Scan for the cell matching the given text and deliver its [x, y] coordinate at center. 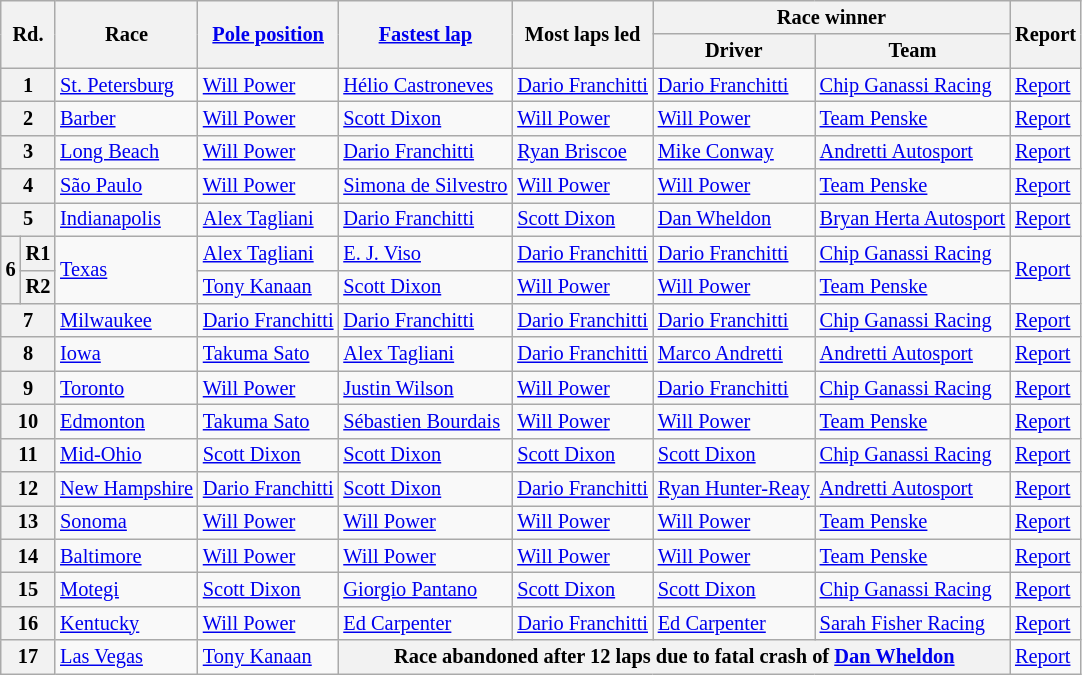
Long Beach [126, 152]
Pole position [268, 34]
Justin Wilson [425, 388]
Ryan Briscoe [582, 152]
Fastest lap [425, 34]
16 [28, 623]
Edmonton [126, 421]
Race abandoned after 12 laps due to fatal crash of Dan Wheldon [674, 657]
St. Petersburg [126, 85]
Dan Wheldon [734, 219]
Mike Conway [734, 152]
10 [28, 421]
Marco Andretti [734, 354]
Las Vegas [126, 657]
17 [28, 657]
Hélio Castroneves [425, 85]
Milwaukee [126, 320]
Baltimore [126, 556]
R2 [38, 287]
Bryan Herta Autosport [912, 219]
Team [912, 51]
E. J. Viso [425, 253]
Giorgio Pantano [425, 589]
Sonoma [126, 522]
Driver [734, 51]
Motegi [126, 589]
2 [28, 118]
Barber [126, 118]
7 [28, 320]
Race [126, 34]
Sarah Fisher Racing [912, 623]
New Hampshire [126, 489]
8 [28, 354]
Toronto [126, 388]
Simona de Silvestro [425, 186]
3 [28, 152]
Race winner [832, 17]
Kentucky [126, 623]
12 [28, 489]
Most laps led [582, 34]
4 [28, 186]
9 [28, 388]
1 [28, 85]
6 [11, 270]
Mid-Ohio [126, 455]
São Paulo [126, 186]
5 [28, 219]
R1 [38, 253]
Rd. [28, 34]
13 [28, 522]
Ryan Hunter-Reay [734, 489]
Sébastien Bourdais [425, 421]
Iowa [126, 354]
Texas [126, 270]
14 [28, 556]
15 [28, 589]
11 [28, 455]
Indianapolis [126, 219]
